Search for the cell housing the specified text and yield its (X, Y) center coordinate. 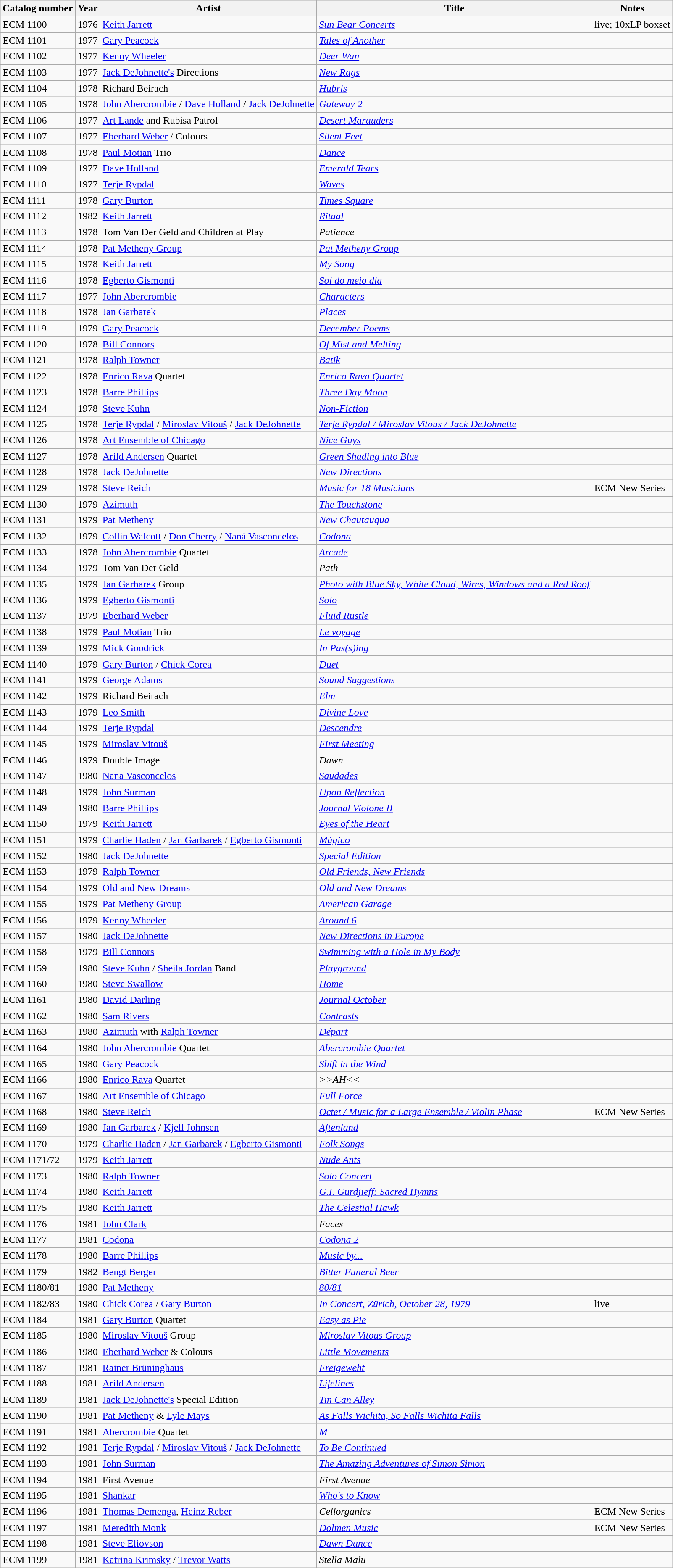
ECM 1187 (38, 1368)
Faces (455, 1224)
ECM 1155 (38, 904)
ECM 1184 (38, 1320)
ECM 1132 (38, 536)
ECM 1131 (38, 520)
ECM 1166 (38, 1080)
Eyes of the Heart (455, 824)
ECM 1176 (38, 1224)
Eberhard Weber / Colours (208, 136)
Fluid Rustle (455, 616)
Divine Love (455, 712)
First Meeting (455, 744)
Bitter Funeral Beer (455, 1272)
Tin Can Alley (455, 1400)
Cellorganics (455, 1512)
Gary Burton Quartet (208, 1320)
ECM 1190 (38, 1415)
Who's to Know (455, 1496)
George Adams (208, 680)
ECM 1102 (38, 56)
ECM 1107 (38, 136)
ECM 1126 (38, 440)
Steve Eliovson (208, 1544)
ECM 1188 (38, 1384)
ECM 1198 (38, 1544)
Green Shading into Blue (455, 456)
ECM 1160 (38, 984)
Dave Holland (208, 168)
ECM 1154 (38, 888)
Codona 2 (455, 1240)
ECM 1104 (38, 88)
ECM 1106 (38, 120)
1976 (87, 24)
Shankar (208, 1496)
Sam Rivers (208, 1016)
My Song (455, 264)
In Pas(s)ing (455, 648)
The Touchstone (455, 504)
ECM 1115 (38, 264)
Special Edition (455, 856)
Elm (455, 696)
Arild Andersen (208, 1384)
ECM 1137 (38, 616)
ECM 1125 (38, 424)
ECM 1116 (38, 280)
ECM 1193 (38, 1463)
Emerald Tears (455, 168)
ECM 1117 (38, 296)
Miroslav Vitouš (208, 744)
ECM 1127 (38, 456)
ECM 1129 (38, 488)
Chick Corea / Gary Burton (208, 1304)
Tom Van Der Geld (208, 568)
Upon Reflection (455, 792)
Contrasts (455, 1016)
Shift in the Wind (455, 1064)
Leo Smith (208, 712)
Silent Feet (455, 136)
ECM 1139 (38, 648)
Full Force (455, 1096)
Art Lande and Rubisa Patrol (208, 120)
Solo Concert (455, 1176)
Nude Ants (455, 1160)
Eberhard Weber & Colours (208, 1352)
Arcade (455, 552)
ECM 1167 (38, 1096)
ECM 1165 (38, 1064)
ECM 1111 (38, 200)
Jack DeJohnette's Special Edition (208, 1400)
Gary Burton / Chick Corea (208, 664)
ECM 1161 (38, 1000)
ECM 1175 (38, 1208)
David Darling (208, 1000)
In Concert, Zürich, October 28, 1979 (455, 1304)
Descendre (455, 728)
Steve Kuhn / Sheila Jordan Band (208, 968)
ECM 1179 (38, 1272)
ECM 1141 (38, 680)
ECM 1189 (38, 1400)
Batik (455, 360)
Lifelines (455, 1384)
ECM 1168 (38, 1112)
Notes (632, 8)
New Directions in Europe (455, 936)
Aftenland (455, 1128)
Steve Swallow (208, 984)
Ritual (455, 216)
John Abercrombie / Dave Holland / Jack DeJohnette (208, 104)
Jack DeJohnette's Directions (208, 72)
ECM 1173 (38, 1176)
Times Square (455, 200)
Stella Malu (455, 1560)
80/81 (455, 1288)
ECM 1145 (38, 744)
live; 10xLP boxset (632, 24)
ECM 1110 (38, 184)
New Chautauqua (455, 520)
The Celestial Hawk (455, 1208)
ECM 1148 (38, 792)
Dawn (455, 760)
John Abercrombie (208, 296)
ECM 1138 (38, 632)
ECM 1195 (38, 1496)
Of Mist and Melting (455, 344)
Music by... (455, 1256)
ECM 1186 (38, 1352)
Old Friends, New Friends (455, 872)
ECM 1169 (38, 1128)
ECM 1123 (38, 392)
ECM 1153 (38, 872)
Artist (208, 8)
ECM 1100 (38, 24)
Dance (455, 152)
ECM 1192 (38, 1447)
Bengt Berger (208, 1272)
Miroslav Vitouš Group (208, 1336)
Terje Rypdal / Miroslav Vitous / Jack DeJohnette (455, 424)
Folk Songs (455, 1144)
ECM 1152 (38, 856)
ECM 1118 (38, 312)
ECM 1120 (38, 344)
Katrina Krimsky / Trevor Watts (208, 1560)
ECM 1163 (38, 1032)
Solo (455, 600)
Gateway 2 (455, 104)
Journal Violone II (455, 808)
To Be Continued (455, 1447)
Sound Suggestions (455, 680)
As Falls Wichita, So Falls Wichita Falls (455, 1415)
Azimuth (208, 504)
G.I. Gurdjieff: Sacred Hymns (455, 1192)
Pat Metheny & Lyle Mays (208, 1415)
ECM 1134 (38, 568)
ECM 1150 (38, 824)
ECM 1135 (38, 584)
Deer Wan (455, 56)
Easy as Pie (455, 1320)
ECM 1164 (38, 1048)
ECM 1151 (38, 840)
December Poems (455, 328)
Jan Garbarek / Kjell Johnsen (208, 1128)
ECM 1185 (38, 1336)
ECM 1101 (38, 40)
ECM 1109 (38, 168)
Home (455, 984)
Double Image (208, 760)
ECM 1119 (38, 328)
Playground (455, 968)
Arild Andersen Quartet (208, 456)
ECM 1108 (38, 152)
ECM 1159 (38, 968)
Year (87, 8)
Swimming with a Hole in My Body (455, 952)
M (455, 1431)
Journal October (455, 1000)
Meredith Monk (208, 1528)
Three Day Moon (455, 392)
Freigeweht (455, 1368)
ECM 1114 (38, 248)
ECM 1103 (38, 72)
Music for 18 Musicians (455, 488)
ECM 1121 (38, 360)
Le voyage (455, 632)
ECM 1180/81 (38, 1288)
American Garage (455, 904)
ECM 1112 (38, 216)
Nana Vasconcelos (208, 776)
Catalog number (38, 8)
Path (455, 568)
ECM 1136 (38, 600)
ECM 1162 (38, 1016)
ECM 1147 (38, 776)
John Clark (208, 1224)
ECM 1130 (38, 504)
ECM 1122 (38, 376)
Gary Burton (208, 200)
Waves (455, 184)
Départ (455, 1032)
Hubris (455, 88)
Rainer Brüninghaus (208, 1368)
live (632, 1304)
Sun Bear Concerts (455, 24)
ECM 1124 (38, 408)
Dawn Dance (455, 1544)
ECM 1158 (38, 952)
Eberhard Weber (208, 616)
ECM 1170 (38, 1144)
Tom Van Der Geld and Children at Play (208, 232)
ECM 1196 (38, 1512)
ECM 1128 (38, 472)
Desert Marauders (455, 120)
The Amazing Adventures of Simon Simon (455, 1463)
Jan Garbarek Group (208, 584)
Saudades (455, 776)
Thomas Demenga, Heinz Reber (208, 1512)
Mick Goodrick (208, 648)
Little Movements (455, 1352)
Duet (455, 664)
ECM 1171/72 (38, 1160)
Patience (455, 232)
ECM 1149 (38, 808)
Characters (455, 296)
Collin Walcott / Don Cherry / Naná Vasconcelos (208, 536)
ECM 1113 (38, 232)
ECM 1105 (38, 104)
ECM 1144 (38, 728)
ECM 1142 (38, 696)
Mágico (455, 840)
Sol do meio dia (455, 280)
ECM 1146 (38, 760)
Title (455, 8)
Dolmen Music (455, 1528)
Places (455, 312)
ECM 1174 (38, 1192)
ECM 1143 (38, 712)
ECM 1133 (38, 552)
Nice Guys (455, 440)
New Directions (455, 472)
Photo with Blue Sky, White Cloud, Wires, Windows and a Red Roof (455, 584)
Steve Kuhn (208, 408)
ECM 1177 (38, 1240)
ECM 1140 (38, 664)
New Rags (455, 72)
Tales of Another (455, 40)
>>AH<< (455, 1080)
Jan Garbarek (208, 312)
Azimuth with Ralph Towner (208, 1032)
ECM 1194 (38, 1479)
Around 6 (455, 920)
ECM 1197 (38, 1528)
ECM 1157 (38, 936)
Octet / Music for a Large Ensemble / Violin Phase (455, 1112)
ECM 1178 (38, 1256)
ECM 1191 (38, 1431)
Miroslav Vitous Group (455, 1336)
ECM 1182/83 (38, 1304)
ECM 1156 (38, 920)
ECM 1199 (38, 1560)
Non-Fiction (455, 408)
